Find where the given text appears and provide that cell's center as [x, y] coordinate. 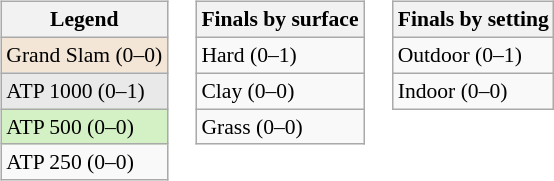
Clay (0–0) [280, 91]
Legend [84, 20]
Grand Slam (0–0) [84, 55]
Grass (0–0) [280, 127]
Finals by surface [280, 20]
Hard (0–1) [280, 55]
ATP 500 (0–0) [84, 127]
Indoor (0–0) [474, 91]
ATP 250 (0–0) [84, 162]
ATP 1000 (0–1) [84, 91]
Finals by setting [474, 20]
Outdoor (0–1) [474, 55]
